From the cell containing the given text, extract its center point as [x, y] coordinate. 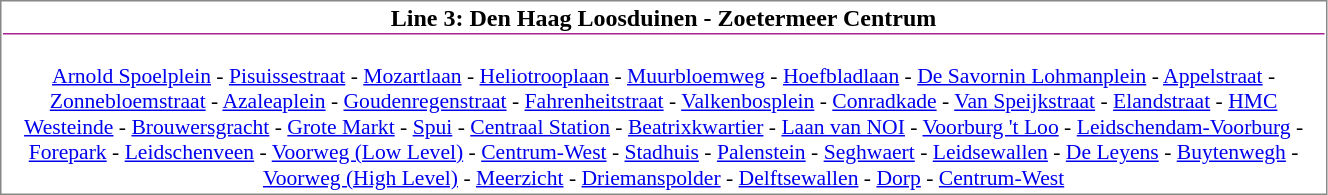
Line 3: Den Haag Loosduinen - Zoetermeer Centrum [664, 19]
